Capture the cell that displays the provided text and extract its (x, y) central coordinate. 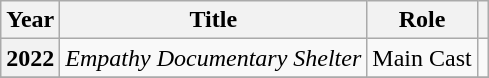
Role (422, 20)
Year (30, 20)
Empathy Documentary Shelter (214, 58)
Title (214, 20)
Main Cast (422, 58)
2022 (30, 58)
